Return the [X, Y] coordinate for the center point of the cell that contains the specified text.  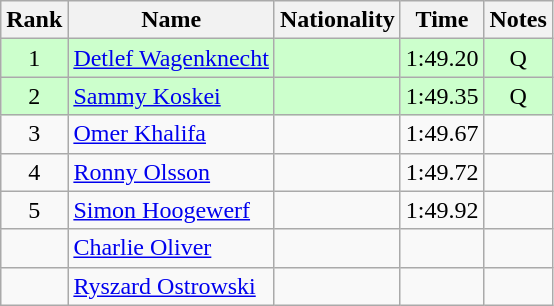
Time [442, 20]
1:49.20 [442, 58]
Omer Khalifa [172, 134]
1:49.72 [442, 172]
Rank [34, 20]
Ryszard Ostrowski [172, 286]
1 [34, 58]
2 [34, 96]
Charlie Oliver [172, 248]
Detlef Wagenknecht [172, 58]
5 [34, 210]
1:49.92 [442, 210]
Notes [518, 20]
3 [34, 134]
Simon Hoogewerf [172, 210]
Nationality [337, 20]
Name [172, 20]
1:49.67 [442, 134]
1:49.35 [442, 96]
Sammy Koskei [172, 96]
4 [34, 172]
Ronny Olsson [172, 172]
